For the text-containing cell, return its midpoint in [x, y] coordinate format. 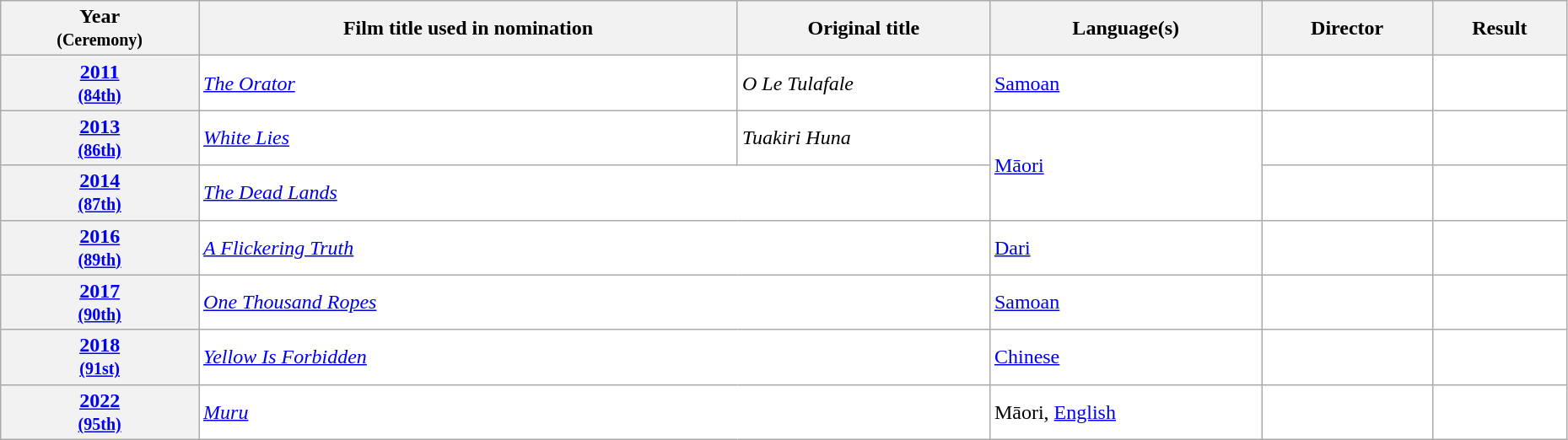
O Le Tulafale [864, 83]
2011(84th) [100, 83]
2014(87th) [100, 192]
Māori, English [1125, 411]
One Thousand Ropes [595, 302]
2018(91st) [100, 357]
Film title used in nomination [469, 29]
The Dead Lands [595, 192]
Yellow Is Forbidden [595, 357]
A Flickering Truth [595, 248]
White Lies [469, 138]
2013(86th) [100, 138]
2022(95th) [100, 411]
Māori [1125, 165]
2017(90th) [100, 302]
2016(89th) [100, 248]
Result [1500, 29]
Language(s) [1125, 29]
Muru [595, 411]
Tuakiri Huna [864, 138]
Director [1347, 29]
Year(Ceremony) [100, 29]
Chinese [1125, 357]
Dari [1125, 248]
The Orator [469, 83]
Original title [864, 29]
